Pinpoint the cell where the given text exists, returning its [X, Y] midpoint coordinate. 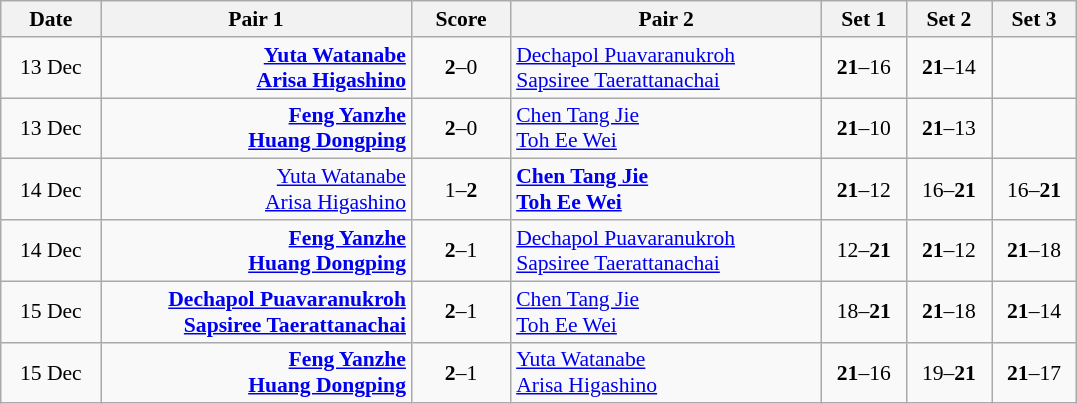
18–21 [864, 312]
Set 2 [948, 19]
Pair 1 [256, 19]
19–21 [948, 372]
Pair 2 [666, 19]
Set 1 [864, 19]
21–13 [948, 128]
12–21 [864, 250]
21–10 [864, 128]
Date [51, 19]
Set 3 [1034, 19]
21–17 [1034, 372]
Score [461, 19]
1–2 [461, 190]
